Search for the cell housing the specified text and yield its [X, Y] center coordinate. 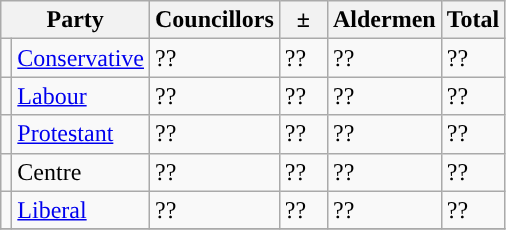
Aldermen [384, 20]
Centre [81, 172]
Protestant [81, 134]
Councillors [215, 20]
Liberal [81, 210]
Total [473, 20]
Conservative [81, 58]
Labour [81, 96]
± [303, 20]
Party [76, 20]
